For the text-containing cell, return its midpoint in [X, Y] coordinate format. 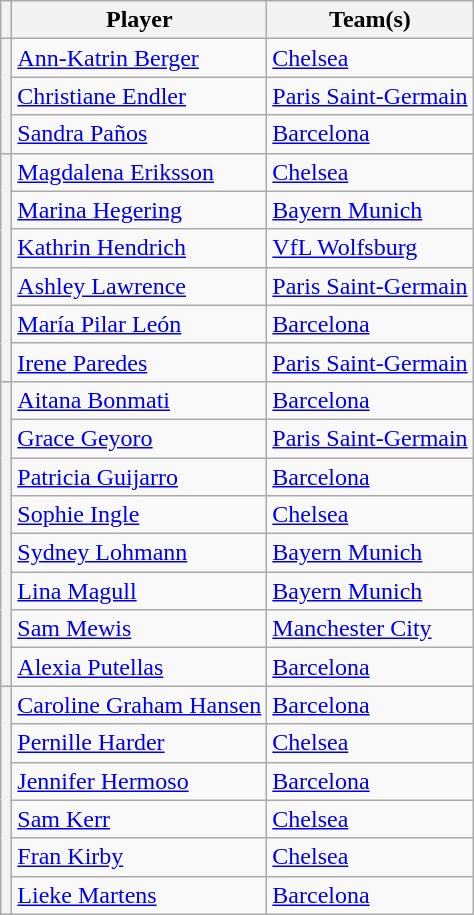
Alexia Putellas [140, 667]
Sam Mewis [140, 629]
Jennifer Hermoso [140, 781]
Marina Hegering [140, 210]
Aitana Bonmati [140, 400]
Manchester City [370, 629]
Lieke Martens [140, 895]
Sophie Ingle [140, 515]
Caroline Graham Hansen [140, 705]
Ann-Katrin Berger [140, 58]
Grace Geyoro [140, 438]
Ashley Lawrence [140, 286]
Fran Kirby [140, 857]
VfL Wolfsburg [370, 248]
Lina Magull [140, 591]
Player [140, 20]
Christiane Endler [140, 96]
Magdalena Eriksson [140, 172]
Pernille Harder [140, 743]
Patricia Guijarro [140, 477]
María Pilar León [140, 324]
Sydney Lohmann [140, 553]
Sandra Paños [140, 134]
Kathrin Hendrich [140, 248]
Sam Kerr [140, 819]
Team(s) [370, 20]
Irene Paredes [140, 362]
